Detect which cell encompasses the target text, then output its (x, y) center coordinate. 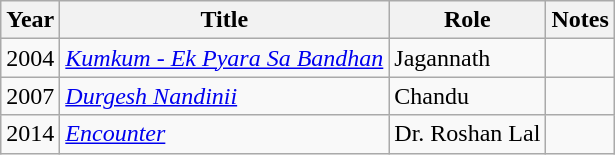
Kumkum - Ek Pyara Sa Bandhan (224, 58)
2014 (30, 134)
Role (468, 20)
Year (30, 20)
Dr. Roshan Lal (468, 134)
Notes (580, 20)
Chandu (468, 96)
Jagannath (468, 58)
2007 (30, 96)
Encounter (224, 134)
Title (224, 20)
2004 (30, 58)
Durgesh Nandinii (224, 96)
